Find where the given text appears and provide that cell's center as [X, Y] coordinate. 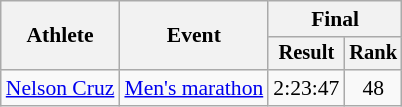
2:23:47 [306, 88]
48 [373, 88]
Event [194, 36]
Men's marathon [194, 88]
Nelson Cruz [60, 88]
Rank [373, 54]
Result [306, 54]
Final [335, 19]
Athlete [60, 36]
